Determine the [x, y] coordinate at the center of the cell enclosing the given text.  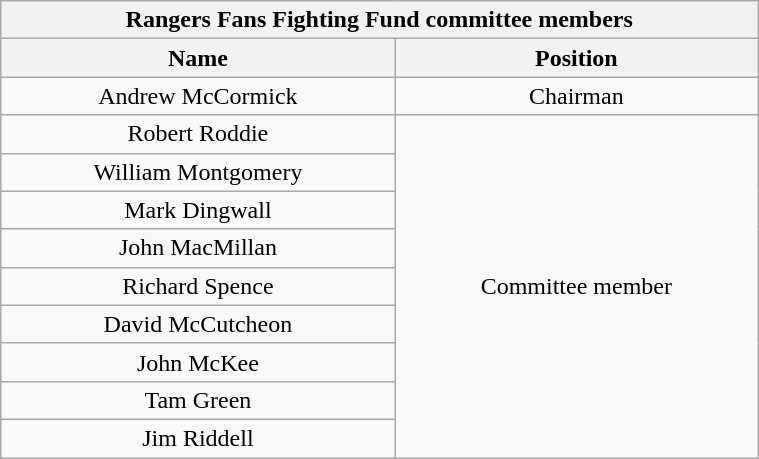
Richard Spence [198, 286]
Name [198, 58]
David McCutcheon [198, 324]
Rangers Fans Fighting Fund committee members [380, 20]
Position [576, 58]
Jim Riddell [198, 438]
John McKee [198, 362]
William Montgomery [198, 172]
Mark Dingwall [198, 210]
Chairman [576, 96]
John MacMillan [198, 248]
Robert Roddie [198, 134]
Tam Green [198, 400]
Committee member [576, 286]
Andrew McCormick [198, 96]
